For the text-containing cell, return its midpoint in [X, Y] coordinate format. 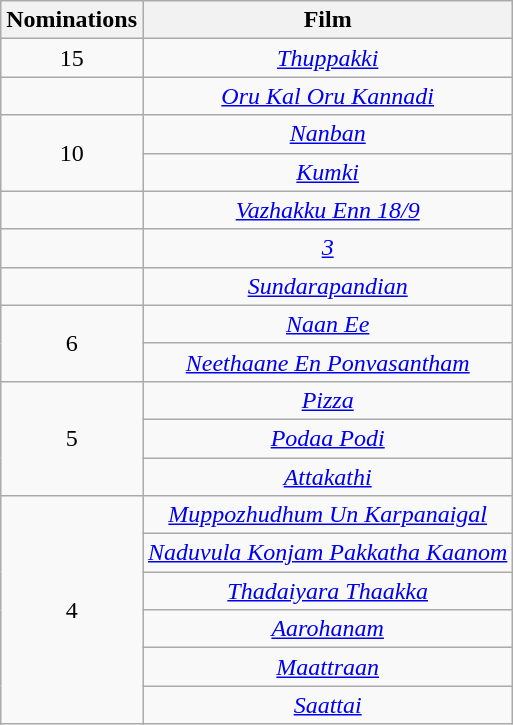
Maattraan [327, 667]
5 [72, 438]
15 [72, 58]
Nominations [72, 20]
4 [72, 610]
Nanban [327, 134]
Neethaane En Ponvasantham [327, 362]
Thuppakki [327, 58]
Oru Kal Oru Kannadi [327, 96]
Muppozhudhum Un Karpanaigal [327, 515]
Attakathi [327, 477]
Podaa Podi [327, 438]
Sundarapandian [327, 286]
6 [72, 343]
Thadaiyara Thaakka [327, 591]
Vazhakku Enn 18/9 [327, 210]
Naan Ee [327, 324]
Aarohanam [327, 629]
3 [327, 248]
Pizza [327, 400]
Saattai [327, 705]
10 [72, 153]
Naduvula Konjam Pakkatha Kaanom [327, 553]
Film [327, 20]
Kumki [327, 172]
